Return [X, Y] of the center of cell containing provided text 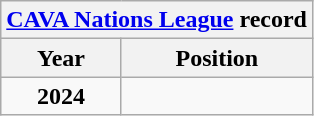
Position [216, 58]
2024 [61, 96]
Year [61, 58]
CAVA Nations League record [157, 20]
